Find where the given text appears and provide that cell's center as [x, y] coordinate. 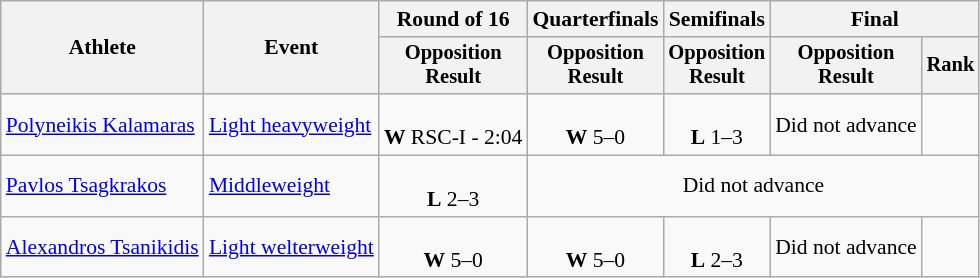
Polyneikis Kalamaras [102, 124]
Alexandros Tsanikidis [102, 248]
W RSC-I - 2:04 [454, 124]
Middleweight [292, 186]
Pavlos Tsagkrakos [102, 186]
Quarterfinals [595, 19]
Athlete [102, 48]
Final [874, 19]
Light heavyweight [292, 124]
Event [292, 48]
Round of 16 [454, 19]
Semifinals [718, 19]
Light welterweight [292, 248]
L 1–3 [718, 124]
Rank [951, 66]
